Return [x, y] of the center of cell containing provided text 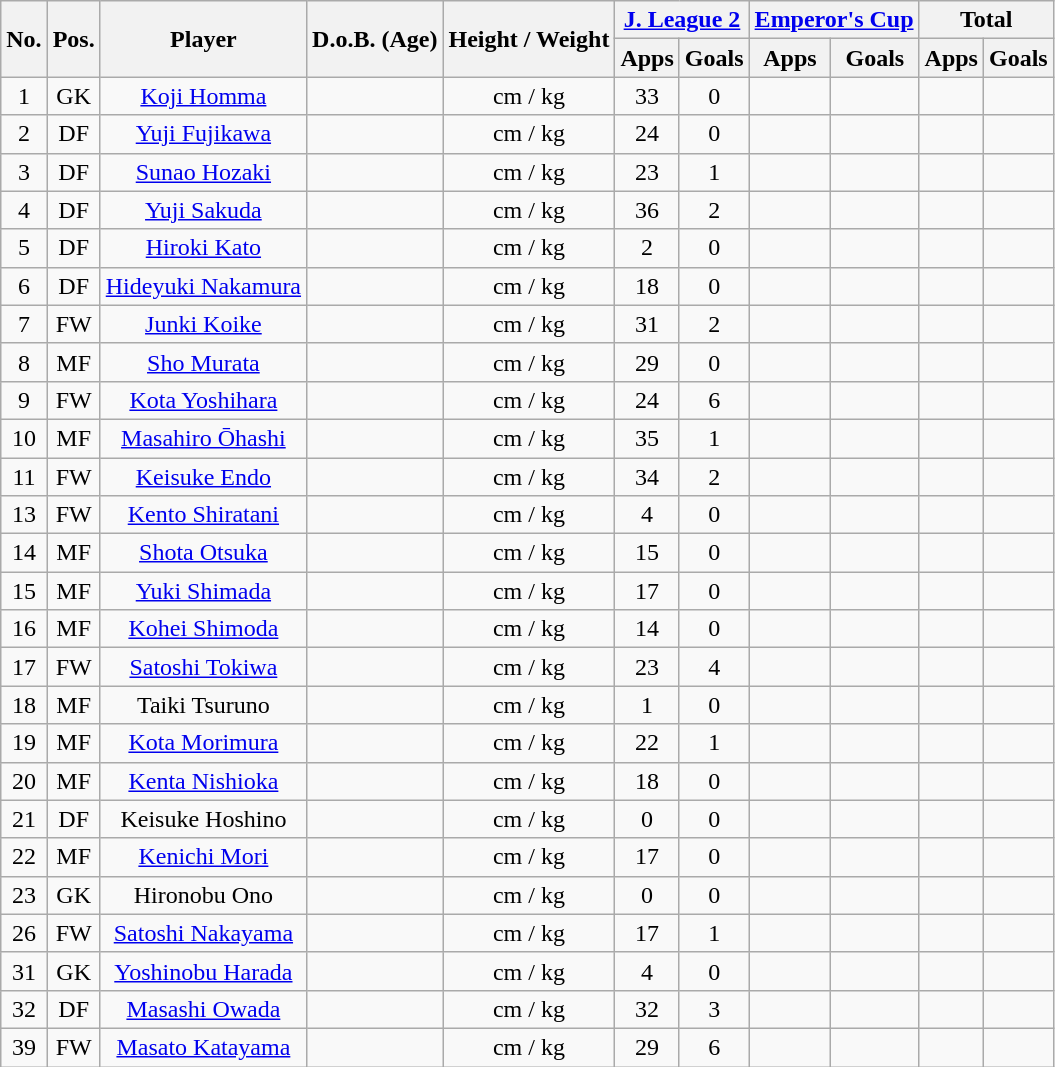
Keisuke Endo [203, 477]
9 [24, 400]
Yuki Shimada [203, 591]
35 [647, 438]
Kenichi Mori [203, 857]
20 [24, 781]
5 [24, 248]
Masahiro Ōhashi [203, 438]
7 [24, 324]
Kota Morimura [203, 743]
Player [203, 39]
Kenta Nishioka [203, 781]
39 [24, 1047]
Pos. [74, 39]
Keisuke Hoshino [203, 819]
10 [24, 438]
Shota Otsuka [203, 553]
Emperor's Cup [834, 20]
36 [647, 210]
Sunao Hozaki [203, 172]
Total [986, 20]
34 [647, 477]
33 [647, 96]
21 [24, 819]
Yuji Sakuda [203, 210]
Height / Weight [529, 39]
8 [24, 362]
No. [24, 39]
Satoshi Tokiwa [203, 667]
26 [24, 933]
16 [24, 629]
Junki Koike [203, 324]
Hironobu Ono [203, 895]
Kota Yoshihara [203, 400]
19 [24, 743]
Hideyuki Nakamura [203, 286]
Taiki Tsuruno [203, 705]
11 [24, 477]
Masato Katayama [203, 1047]
Kento Shiratani [203, 515]
J. League 2 [682, 20]
Kohei Shimoda [203, 629]
Yoshinobu Harada [203, 971]
D.o.B. (Age) [375, 39]
Yuji Fujikawa [203, 134]
13 [24, 515]
Satoshi Nakayama [203, 933]
Hiroki Kato [203, 248]
Masashi Owada [203, 1009]
Koji Homma [203, 96]
Sho Murata [203, 362]
